Extract the [x, y] coordinate from the center of the cell holding the provided text.  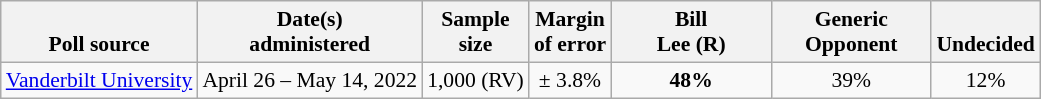
Vanderbilt University [100, 80]
April 26 – May 14, 2022 [310, 80]
Poll source [100, 32]
± 3.8% [570, 80]
Samplesize [476, 32]
39% [851, 80]
BillLee (R) [691, 32]
Undecided [985, 32]
1,000 (RV) [476, 80]
48% [691, 80]
Marginof error [570, 32]
GenericOpponent [851, 32]
Date(s)administered [310, 32]
12% [985, 80]
